Locate the cell with the specified text and output its (X, Y) center coordinate. 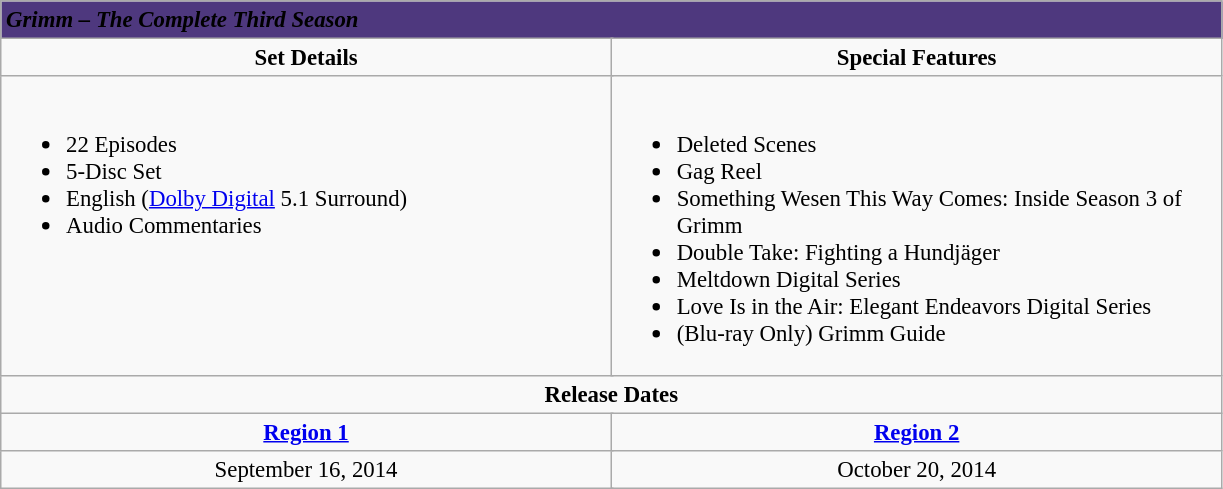
Region 1 (306, 432)
Region 2 (916, 432)
22 Episodes5-Disc SetEnglish (Dolby Digital 5.1 Surround)Audio Commentaries (306, 226)
Grimm – The Complete Third Season (612, 20)
October 20, 2014 (916, 469)
Set Details (306, 58)
Special Features (916, 58)
September 16, 2014 (306, 469)
Release Dates (612, 394)
